Scan for the cell matching the given text and deliver its [x, y] coordinate at center. 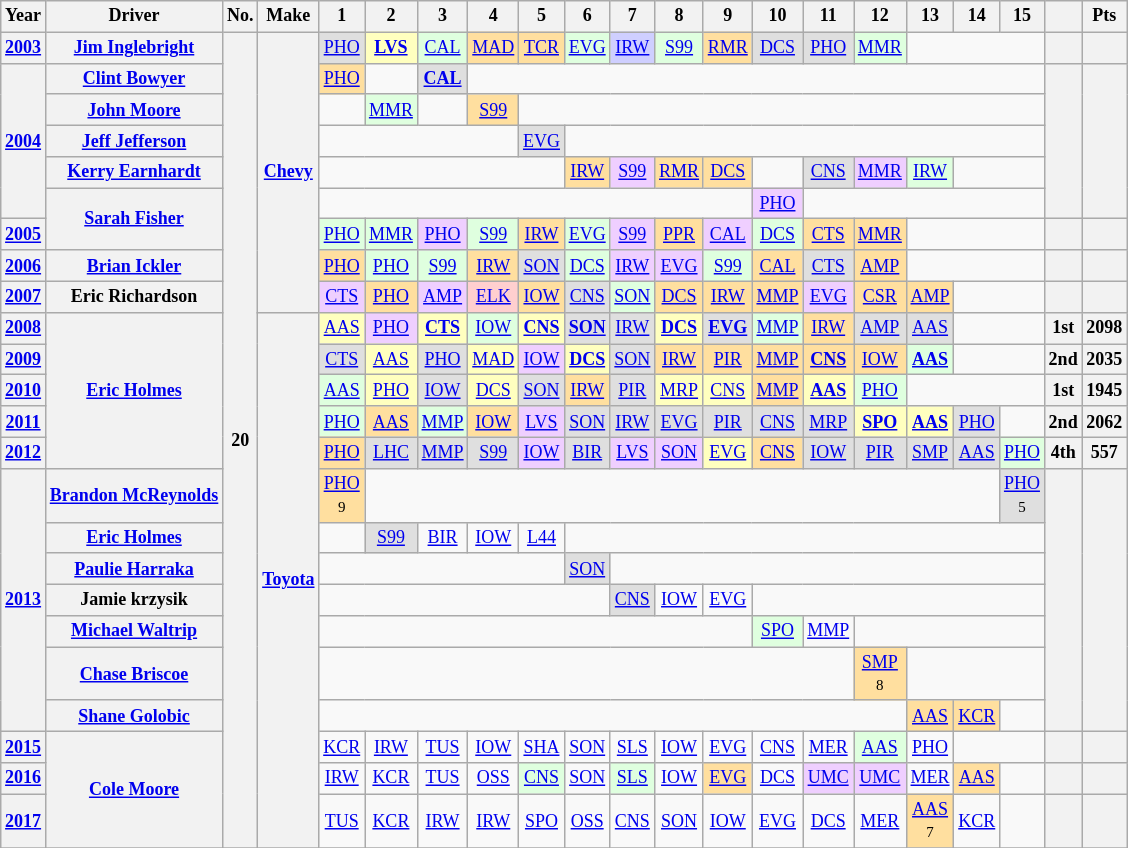
Sarah Fisher [134, 219]
SHA [542, 748]
L44 [542, 538]
Cole Moore [134, 790]
11 [828, 16]
20 [240, 440]
14 [977, 16]
Eric Richardson [134, 296]
10 [778, 16]
Year [24, 16]
15 [1022, 16]
SMP8 [880, 674]
Brian Ickler [134, 266]
Toyota [288, 580]
Paulie Harraka [134, 568]
2003 [24, 48]
2013 [24, 600]
AAS7 [930, 821]
4 [494, 16]
6 [587, 16]
TCR [542, 48]
No. [240, 16]
Chase Briscoe [134, 674]
2005 [24, 234]
Driver [134, 16]
Jeff Jefferson [134, 140]
Kerry Earnhardt [134, 172]
12 [880, 16]
Michael Waltrip [134, 632]
7 [632, 16]
5 [542, 16]
LHC [392, 452]
PHO9 [342, 495]
2009 [24, 360]
2006 [24, 266]
2012 [24, 452]
2098 [1104, 328]
8 [680, 16]
PPR [680, 234]
2004 [24, 141]
2017 [24, 821]
9 [728, 16]
Jamie krzysik [134, 600]
Shane Golobic [134, 716]
2015 [24, 748]
13 [930, 16]
PHO5 [1022, 495]
557 [1104, 452]
Brandon McReynolds [134, 495]
John Moore [134, 110]
Chevy [288, 172]
2 [392, 16]
SMP [930, 452]
2008 [24, 328]
ELK [494, 296]
3 [442, 16]
Pts [1104, 16]
2007 [24, 296]
2011 [24, 422]
1945 [1104, 390]
CSR [880, 296]
Jim Inglebright [134, 48]
2062 [1104, 422]
2010 [24, 390]
1 [342, 16]
4th [1063, 452]
Make [288, 16]
Clint Bowyer [134, 78]
2016 [24, 778]
2035 [1104, 360]
